From the cell containing the given text, extract its center point as [X, Y] coordinate. 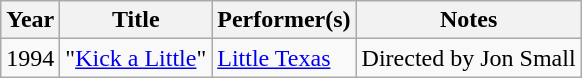
Year [30, 20]
"Kick a Little" [136, 58]
1994 [30, 58]
Directed by Jon Small [468, 58]
Performer(s) [284, 20]
Little Texas [284, 58]
Title [136, 20]
Notes [468, 20]
